Output the (x, y) coordinate of the center of the cell containing the given text.  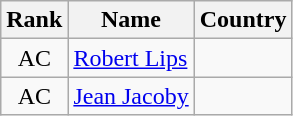
Jean Jacoby (131, 96)
Country (243, 20)
Rank (34, 20)
Robert Lips (131, 58)
Name (131, 20)
